Extract the (X, Y) coordinate from the center of the cell holding the provided text.  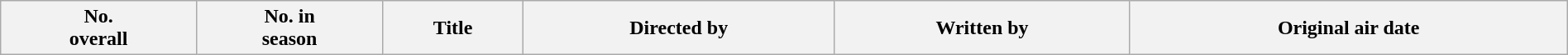
Title (453, 28)
No.overall (99, 28)
Written by (982, 28)
No. inseason (289, 28)
Directed by (678, 28)
Original air date (1348, 28)
